Output the (x, y) coordinate of the center of the cell containing the given text.  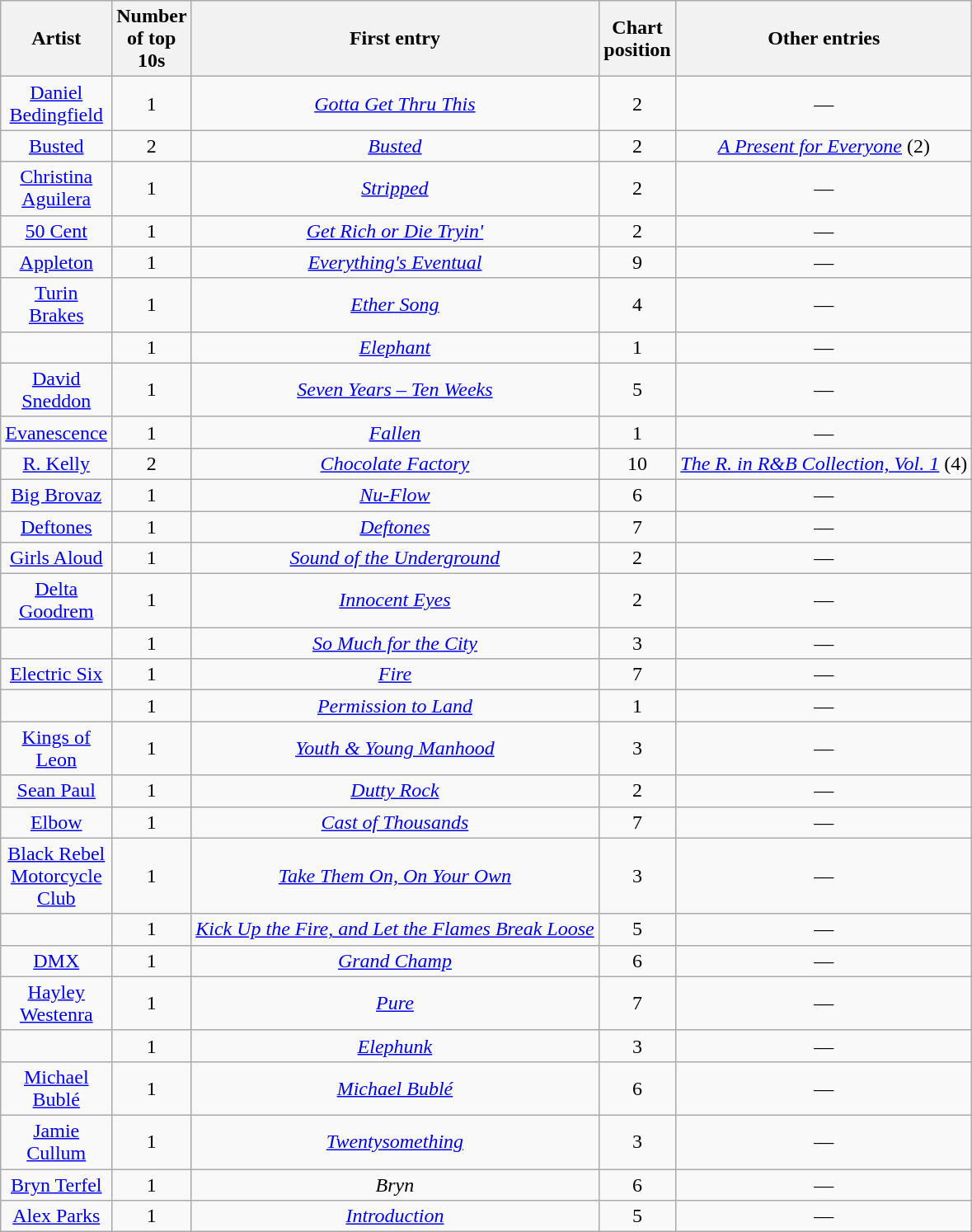
Permission to Land (396, 706)
Pure (396, 1003)
Christina Aguilera (56, 188)
Other entries (824, 39)
Grand Champ (396, 961)
Black Rebel Motorcycle Club (56, 876)
Alex Parks (56, 1216)
10 (637, 463)
Twentysomething (396, 1141)
Cast of Thousands (396, 822)
Bryn (396, 1185)
Introduction (396, 1216)
Chocolate Factory (396, 463)
Electric Six (56, 675)
So Much for the City (396, 643)
Ether Song (396, 305)
First entry (396, 39)
Chart position (637, 39)
Dutty Rock (396, 791)
Number of top 10s (152, 39)
Nu-Flow (396, 495)
Jamie Cullum (56, 1141)
Girls Aloud (56, 558)
Evanescence (56, 432)
Sean Paul (56, 791)
Youth & Young Manhood (396, 749)
Elbow (56, 822)
Sound of the Underground (396, 558)
Turin Brakes (56, 305)
A Present for Everyone (2) (824, 146)
David Sneddon (56, 389)
4 (637, 305)
Innocent Eyes (396, 600)
R. Kelly (56, 463)
Stripped (396, 188)
Delta Goodrem (56, 600)
50 Cent (56, 231)
9 (637, 262)
Gotta Get Thru This (396, 104)
The R. in R&B Collection, Vol. 1 (4) (824, 463)
Appleton (56, 262)
Fire (396, 675)
Big Brovaz (56, 495)
Artist (56, 39)
Bryn Terfel (56, 1185)
Kings of Leon (56, 749)
Kick Up the Fire, and Let the Flames Break Loose (396, 929)
Elephant (396, 347)
Seven Years – Ten Weeks (396, 389)
Hayley Westenra (56, 1003)
Take Them On, On Your Own (396, 876)
Daniel Bedingfield (56, 104)
Fallen (396, 432)
Elephunk (396, 1046)
Everything's Eventual (396, 262)
DMX (56, 961)
Get Rich or Die Tryin' (396, 231)
